Detect which cell encompasses the target text, then output its [X, Y] center coordinate. 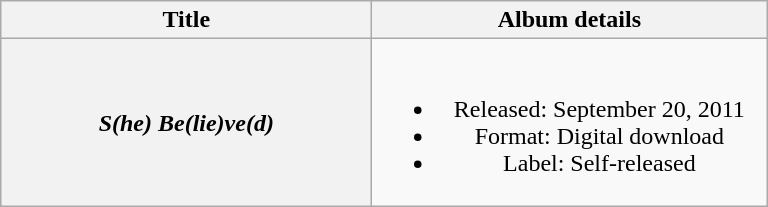
Album details [570, 20]
Released: September 20, 2011Format: Digital downloadLabel: Self-released [570, 122]
S(he) Be(lie)ve(d) [186, 122]
Title [186, 20]
